Return the (X, Y) coordinate for the center point of the cell that contains the specified text.  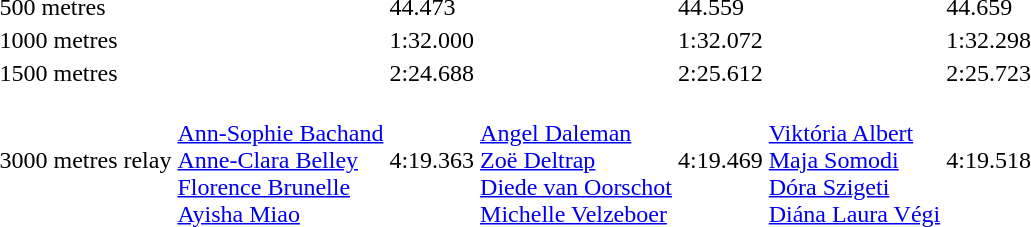
1:32.000 (432, 40)
1:32.072 (721, 40)
2:24.688 (432, 73)
2:25.612 (721, 73)
